For the text-containing cell, return its midpoint in [x, y] coordinate format. 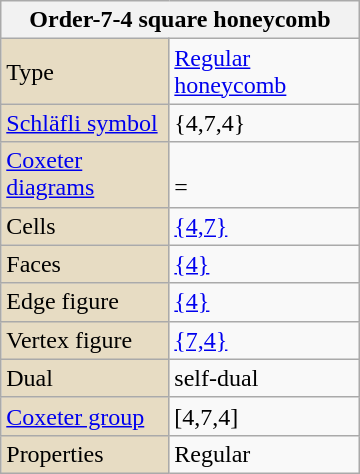
{4,7} [264, 226]
Dual [85, 378]
Coxeter diagrams [85, 174]
= [264, 174]
Regular [264, 454]
Edge figure [85, 302]
Order-7-4 square honeycomb [180, 20]
{4,7,4} [264, 123]
Coxeter group [85, 416]
{7,4} [264, 340]
Type [85, 72]
Vertex figure [85, 340]
self-dual [264, 378]
Cells [85, 226]
Properties [85, 454]
[4,7,4] [264, 416]
Faces [85, 264]
Regular honeycomb [264, 72]
Schläfli symbol [85, 123]
